Provide the (x, y) coordinate of the cell's center where the given text is located.  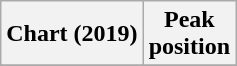
Peakposition (189, 34)
Chart (2019) (72, 34)
